Output the [X, Y] coordinate of the center of the cell containing the given text.  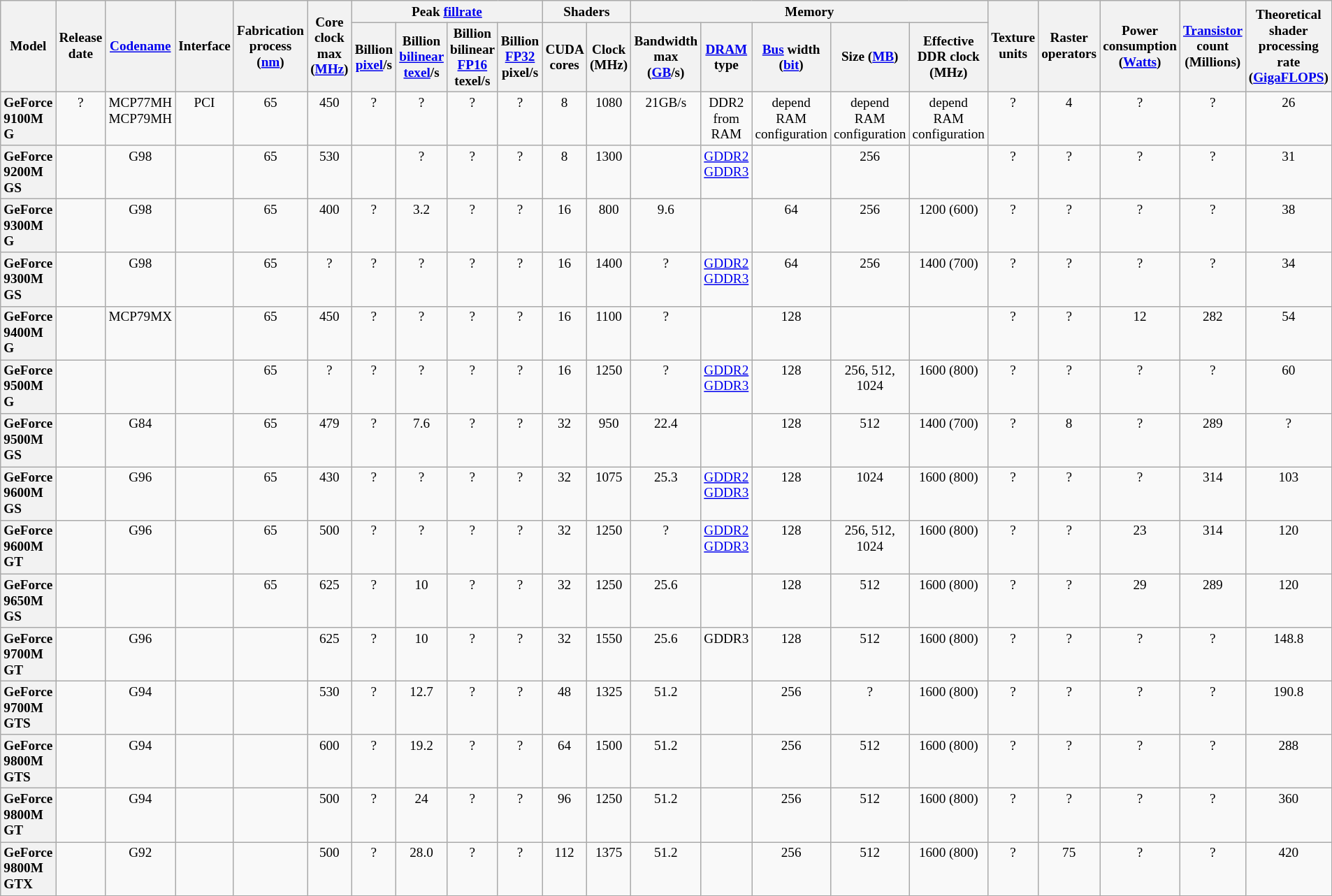
7.6 [422, 440]
1024 [869, 493]
GeForce 9800M GTX [28, 868]
GeForce 9700M GTS [28, 707]
GeForce 9400M G [28, 333]
DRAM type [727, 57]
Core clock max (MHz) [330, 46]
26 [1289, 119]
54 [1289, 333]
Bus width (bit) [791, 57]
360 [1289, 815]
31 [1289, 172]
GeForce 9500M GS [28, 440]
22.4 [666, 440]
GeForce 9100M G [28, 119]
Power consumption (Watts) [1141, 46]
Size (MB) [869, 57]
Theoretical shader processing rate (GigaFLOPS) [1289, 46]
Clock (MHz) [609, 57]
G92 [140, 868]
Memory [809, 12]
1400 [609, 280]
3.2 [422, 226]
48 [565, 707]
420 [1289, 868]
1375 [609, 868]
1075 [609, 493]
GeForce 9800M GT [28, 815]
Billion bilinear FP16 texel/s [472, 57]
34 [1289, 280]
GeForce 9300M G [28, 226]
28.0 [422, 868]
Interface [205, 46]
Codename [140, 46]
Billion bilinear texel/s [422, 57]
Release date [81, 46]
23 [1141, 547]
GeForce 9650M GS [28, 601]
Bandwidth max (GB/s) [666, 57]
Raster operators [1069, 46]
Effective DDR clock (MHz) [949, 57]
MCP79MX [140, 333]
1500 [609, 762]
MCP77MH MCP79MH [140, 119]
Shaders [587, 12]
Billion FP32 pixel/s [520, 57]
GeForce 9200M GS [28, 172]
GeForce 9700M GT [28, 654]
1300 [609, 172]
Billion pixel/s [374, 57]
75 [1069, 868]
G84 [140, 440]
282 [1212, 333]
800 [609, 226]
GDDR3 [727, 654]
148.8 [1289, 654]
38 [1289, 226]
Model [28, 46]
Texture units [1013, 46]
1080 [609, 119]
GeForce 9300M GS [28, 280]
19.2 [422, 762]
4 [1069, 119]
600 [330, 762]
96 [565, 815]
430 [330, 493]
1100 [609, 333]
Peak fillrate [447, 12]
CUDA cores [565, 57]
1550 [609, 654]
479 [330, 440]
PCI [205, 119]
103 [1289, 493]
DDR2 from RAM [727, 119]
60 [1289, 387]
29 [1141, 601]
9.6 [666, 226]
21GB/s [666, 119]
Transistor count (Millions) [1212, 46]
Fabrication process (nm) [270, 46]
25.3 [666, 493]
GeForce 9500M G [28, 387]
400 [330, 226]
12 [1141, 333]
24 [422, 815]
288 [1289, 762]
1325 [609, 707]
950 [609, 440]
GeForce 9600M GS [28, 493]
GeForce 9600M GT [28, 547]
190.8 [1289, 707]
1200 (600) [949, 226]
GeForce 9800M GTS [28, 762]
112 [565, 868]
12.7 [422, 707]
